Provide the [X, Y] coordinate of the cell's center where the given text is located.  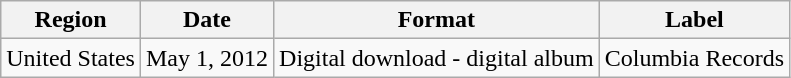
Columbia Records [694, 58]
Label [694, 20]
May 1, 2012 [206, 58]
Digital download - digital album [437, 58]
Format [437, 20]
Date [206, 20]
Region [71, 20]
United States [71, 58]
